Identify which cell holds the provided text, then report its [x, y] central coordinate. 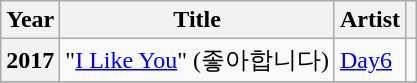
Artist [370, 20]
Year [30, 20]
Title [198, 20]
2017 [30, 60]
"I Like You" (좋아합니다) [198, 60]
Day6 [370, 60]
